Output the [X, Y] coordinate of the center of the cell containing the given text.  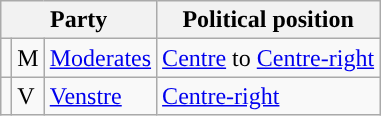
M [28, 58]
Political position [268, 20]
Centre-right [268, 96]
Party [79, 20]
Moderates [100, 58]
V [28, 96]
Venstre [100, 96]
Centre to Centre-right [268, 58]
